Scan for the cell matching the given text and deliver its [X, Y] coordinate at center. 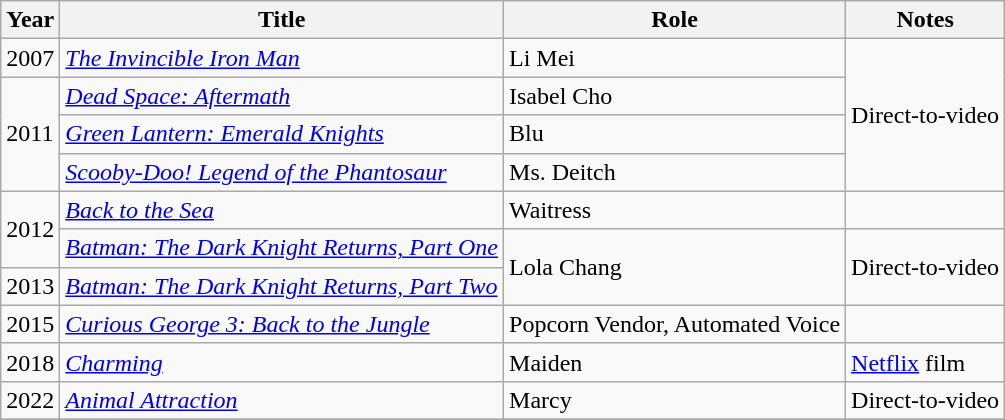
Batman: The Dark Knight Returns, Part One [282, 248]
Blu [675, 134]
2007 [30, 58]
Curious George 3: Back to the Jungle [282, 324]
Maiden [675, 362]
Batman: The Dark Knight Returns, Part Two [282, 286]
Ms. Deitch [675, 172]
2018 [30, 362]
Year [30, 20]
2022 [30, 400]
Isabel Cho [675, 96]
Charming [282, 362]
2015 [30, 324]
Popcorn Vendor, Automated Voice [675, 324]
Role [675, 20]
Notes [926, 20]
Dead Space: Aftermath [282, 96]
Scooby-Doo! Legend of the Phantosaur [282, 172]
Lola Chang [675, 267]
Green Lantern: Emerald Knights [282, 134]
The Invincible Iron Man [282, 58]
2013 [30, 286]
Netflix film [926, 362]
Waitress [675, 210]
Animal Attraction [282, 400]
2011 [30, 134]
2012 [30, 229]
Title [282, 20]
Li Mei [675, 58]
Marcy [675, 400]
Back to the Sea [282, 210]
